Locate the cell with the specified text and output its (X, Y) center coordinate. 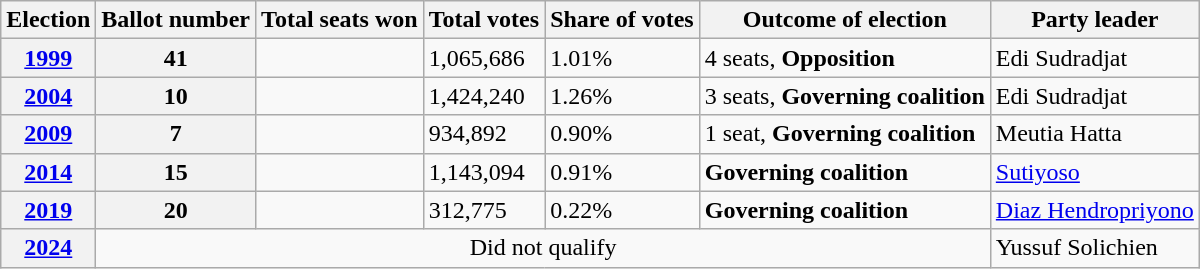
1.01% (622, 58)
0.91% (622, 172)
Outcome of election (844, 20)
Yussuf Solichien (1094, 248)
Diaz Hendropriyono (1094, 210)
1 seat, Governing coalition (844, 134)
2024 (48, 248)
20 (176, 210)
Total seats won (340, 20)
1,065,686 (484, 58)
934,892 (484, 134)
Party leader (1094, 20)
1999 (48, 58)
Sutiyoso (1094, 172)
4 seats, Opposition (844, 58)
1.26% (622, 96)
312,775 (484, 210)
15 (176, 172)
2014 (48, 172)
1,424,240 (484, 96)
0.22% (622, 210)
Ballot number (176, 20)
Election (48, 20)
1,143,094 (484, 172)
2009 (48, 134)
2004 (48, 96)
41 (176, 58)
7 (176, 134)
2019 (48, 210)
3 seats, Governing coalition (844, 96)
Did not qualify (543, 248)
Meutia Hatta (1094, 134)
Share of votes (622, 20)
0.90% (622, 134)
Total votes (484, 20)
10 (176, 96)
